Identify which cell holds the provided text, then report its (x, y) central coordinate. 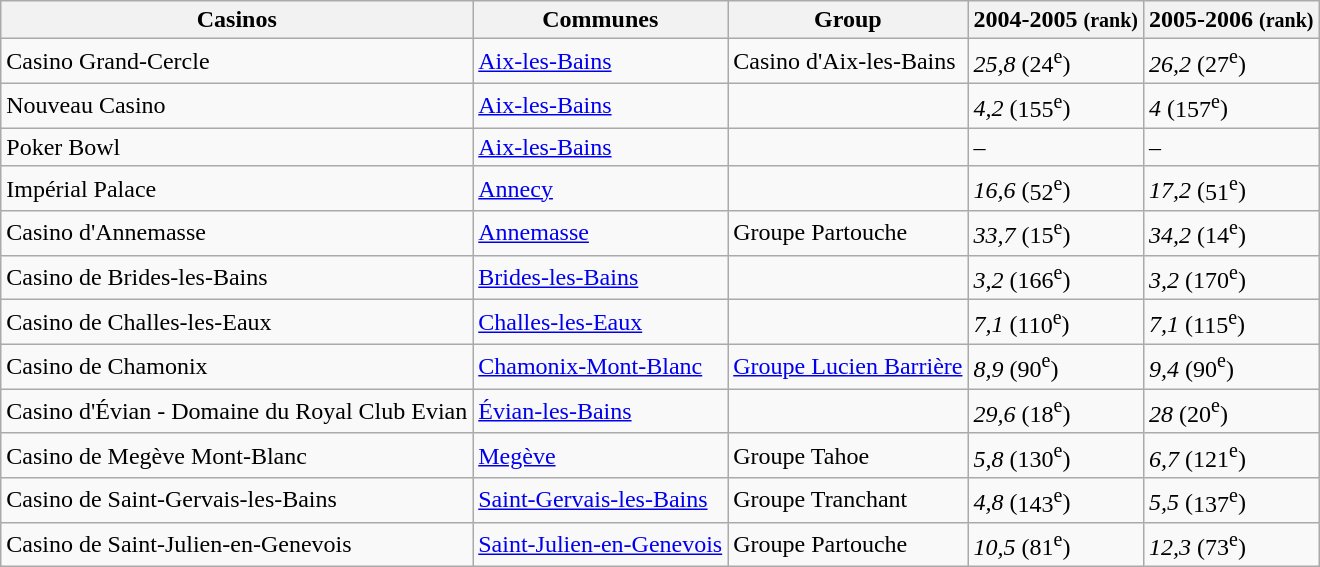
Casino d'Annemasse (237, 234)
17,2 (51e) (1232, 188)
12,3 (73e) (1232, 544)
Annemasse (600, 234)
3,2 (166e) (1056, 278)
7,1 (115e) (1232, 322)
Groupe Lucien Barrière (848, 366)
Saint-Julien-en-Genevois (600, 544)
34,2 (14e) (1232, 234)
6,7 (121e) (1232, 456)
29,6 (18e) (1056, 412)
8,9 (90e) (1056, 366)
Casino d'Évian - Domaine du Royal Club Evian (237, 412)
7,1 (110e) (1056, 322)
28 (20e) (1232, 412)
Casino de Chamonix (237, 366)
25,8 (24e) (1056, 62)
Chamonix-Mont-Blanc (600, 366)
33,7 (15e) (1056, 234)
16,6 (52e) (1056, 188)
26,2 (27e) (1232, 62)
Groupe Tahoe (848, 456)
Casino de Brides-les-Bains (237, 278)
Communes (600, 20)
Challes-les-Eaux (600, 322)
5,5 (137e) (1232, 500)
Groupe Tranchant (848, 500)
4,8 (143e) (1056, 500)
Casino Grand-Cercle (237, 62)
2005-2006 (rank) (1232, 20)
10,5 (81e) (1056, 544)
Megève (600, 456)
4 (157e) (1232, 106)
Brides-les-Bains (600, 278)
Casino de Challes-les-Eaux (237, 322)
Annecy (600, 188)
Casinos (237, 20)
3,2 (170e) (1232, 278)
Poker Bowl (237, 147)
Casino d'Aix-les-Bains (848, 62)
5,8 (130e) (1056, 456)
2004-2005 (rank) (1056, 20)
4,2 (155e) (1056, 106)
Saint-Gervais-les-Bains (600, 500)
Casino de Megève Mont-Blanc (237, 456)
Casino de Saint-Gervais-les-Bains (237, 500)
Casino de Saint-Julien-en-Genevois (237, 544)
Group (848, 20)
Nouveau Casino (237, 106)
Évian-les-Bains (600, 412)
Impérial Palace (237, 188)
9,4 (90e) (1232, 366)
